Determine the [X, Y] coordinate at the center of the cell enclosing the given text.  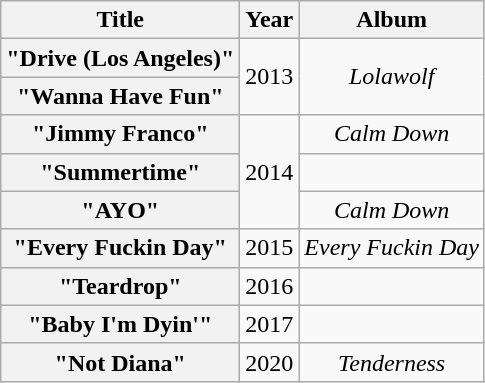
"Not Diana" [120, 362]
"Wanna Have Fun" [120, 96]
2017 [270, 324]
"Summertime" [120, 172]
"Every Fuckin Day" [120, 248]
2015 [270, 248]
"AYO" [120, 210]
Year [270, 20]
Every Fuckin Day [392, 248]
Album [392, 20]
Lolawolf [392, 77]
2020 [270, 362]
2013 [270, 77]
"Teardrop" [120, 286]
"Drive (Los Angeles)" [120, 58]
"Jimmy Franco" [120, 134]
Title [120, 20]
2016 [270, 286]
2014 [270, 172]
Tenderness [392, 362]
"Baby I'm Dyin'" [120, 324]
